Pinpoint the cell where the given text exists, returning its (x, y) midpoint coordinate. 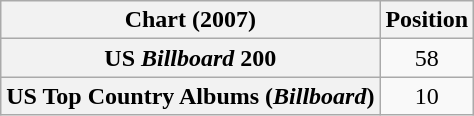
Chart (2007) (190, 20)
US Top Country Albums (Billboard) (190, 96)
US Billboard 200 (190, 58)
10 (427, 96)
58 (427, 58)
Position (427, 20)
